Find where the given text appears and provide that cell's center as (x, y) coordinate. 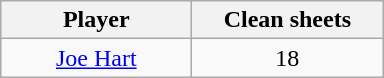
Clean sheets (288, 20)
Joe Hart (96, 58)
18 (288, 58)
Player (96, 20)
